Locate the cell with the specified text and output its [X, Y] center coordinate. 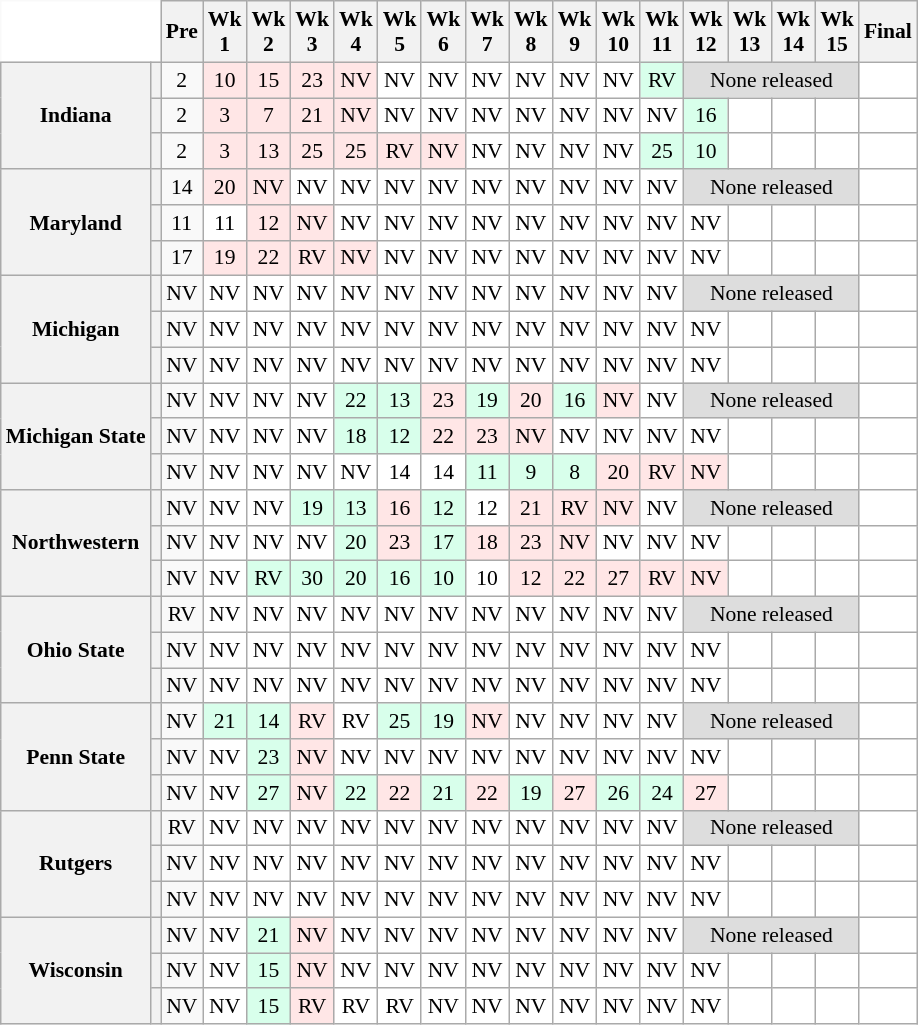
Michigan [76, 330]
Pre [182, 32]
Wk8 [531, 32]
Northwestern [76, 544]
Maryland [76, 222]
Wk10 [618, 32]
Wk15 [837, 32]
Wk4 [356, 32]
Final [888, 32]
Wk13 [750, 32]
Penn State [76, 758]
Wk7 [487, 32]
8 [575, 472]
Rutgers [76, 864]
24 [662, 793]
Wk14 [793, 32]
Wisconsin [76, 970]
Wk5 [400, 32]
Wk9 [575, 32]
Wk2 [269, 32]
26 [618, 793]
Wk3 [312, 32]
9 [531, 472]
30 [312, 579]
Wk 1 [225, 32]
Indiana [76, 116]
Wk11 [662, 32]
Michigan State [76, 436]
Wk6 [443, 32]
7 [269, 116]
Ohio State [76, 650]
Wk12 [706, 32]
